Scan for the cell matching the given text and deliver its (x, y) coordinate at center. 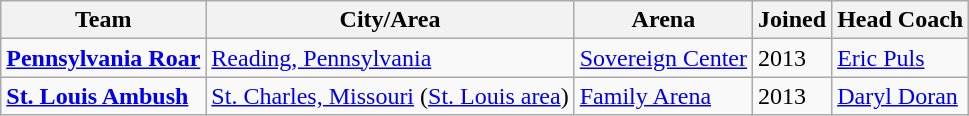
Family Arena (663, 96)
City/Area (390, 20)
Team (104, 20)
Pennsylvania Roar (104, 58)
Reading, Pennsylvania (390, 58)
Eric Puls (900, 58)
Arena (663, 20)
St. Louis Ambush (104, 96)
Sovereign Center (663, 58)
Joined (792, 20)
St. Charles, Missouri (St. Louis area) (390, 96)
Daryl Doran (900, 96)
Head Coach (900, 20)
